From the cell containing the given text, extract its center point as (X, Y) coordinate. 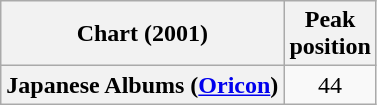
Japanese Albums (Oricon) (142, 85)
44 (330, 85)
Peakposition (330, 34)
Chart (2001) (142, 34)
